Search for the cell housing the specified text and yield its [X, Y] center coordinate. 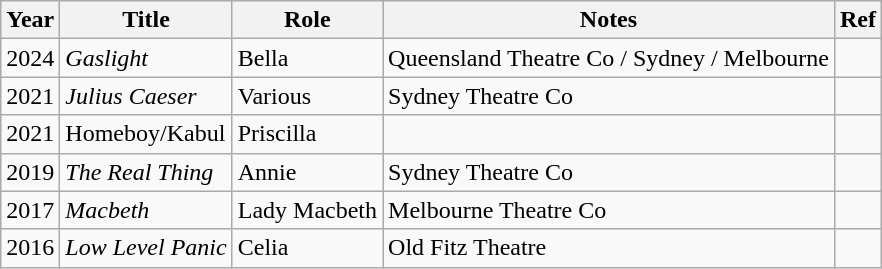
Low Level Panic [146, 248]
Title [146, 20]
Julius Caeser [146, 96]
Ref [858, 20]
Gaslight [146, 58]
Annie [307, 172]
Old Fitz Theatre [609, 248]
Melbourne Theatre Co [609, 210]
Macbeth [146, 210]
2017 [30, 210]
Bella [307, 58]
Homeboy/Kabul [146, 134]
2024 [30, 58]
Notes [609, 20]
Role [307, 20]
Priscilla [307, 134]
The Real Thing [146, 172]
Lady Macbeth [307, 210]
Various [307, 96]
2019 [30, 172]
2016 [30, 248]
Queensland Theatre Co / Sydney / Melbourne [609, 58]
Year [30, 20]
Celia [307, 248]
